Identify which cell holds the provided text, then report its [X, Y] central coordinate. 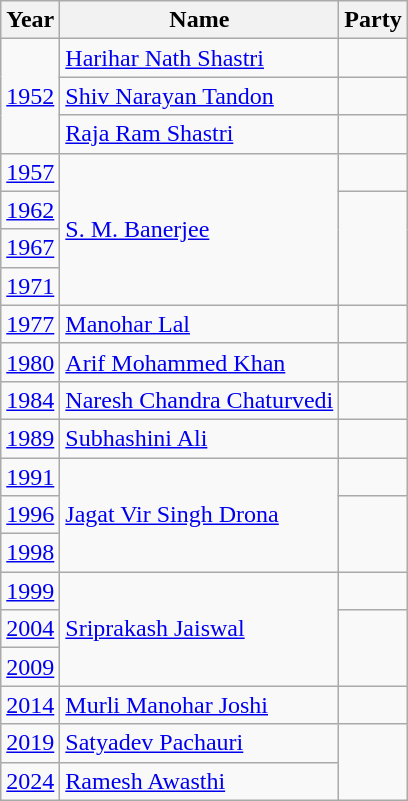
2024 [30, 781]
2014 [30, 705]
1962 [30, 210]
Sriprakash Jaiswal [200, 629]
Year [30, 20]
S. M. Banerjee [200, 229]
Name [200, 20]
Naresh Chandra Chaturvedi [200, 400]
Arif Mohammed Khan [200, 362]
Ramesh Awasthi [200, 781]
1989 [30, 438]
Subhashini Ali [200, 438]
Satyadev Pachauri [200, 743]
2019 [30, 743]
Murli Manohar Joshi [200, 705]
Jagat Vir Singh Drona [200, 515]
1996 [30, 515]
1998 [30, 553]
Party [373, 20]
Raja Ram Shastri [200, 134]
1999 [30, 591]
1952 [30, 96]
2004 [30, 629]
1984 [30, 400]
Harihar Nath Shastri [200, 58]
1971 [30, 286]
1967 [30, 248]
1991 [30, 477]
2009 [30, 667]
Shiv Narayan Tandon [200, 96]
1980 [30, 362]
1977 [30, 324]
Manohar Lal [200, 324]
1957 [30, 172]
